For the text-containing cell, return its midpoint in [X, Y] coordinate format. 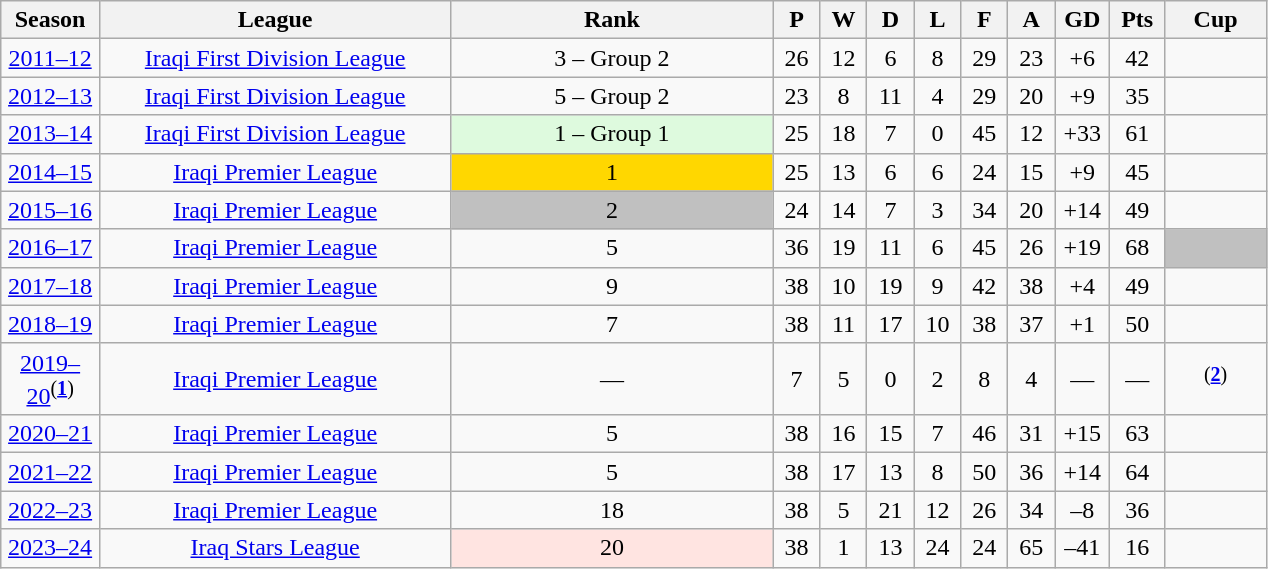
League [274, 20]
46 [984, 434]
+15 [1082, 434]
GD [1082, 20]
Rank [612, 20]
–41 [1082, 548]
(2) [1215, 379]
2016–17 [50, 248]
L [938, 20]
2012–13 [50, 96]
65 [1032, 548]
2023–24 [50, 548]
D [890, 20]
+1 [1082, 324]
2014–15 [50, 172]
Season [50, 20]
2013–14 [50, 134]
3 [938, 210]
68 [1137, 248]
2019–20(1) [50, 379]
2015–16 [50, 210]
2018–19 [50, 324]
37 [1032, 324]
2020–21 [50, 434]
64 [1137, 472]
35 [1137, 96]
P [796, 20]
+33 [1082, 134]
2022–23 [50, 510]
+19 [1082, 248]
Pts [1137, 20]
61 [1137, 134]
21 [890, 510]
14 [844, 210]
A [1032, 20]
Iraq Stars League [274, 548]
5 – Group 2 [612, 96]
2011–12 [50, 58]
3 – Group 2 [612, 58]
31 [1032, 434]
+6 [1082, 58]
Cup [1215, 20]
2021–22 [50, 472]
1 – Group 1 [612, 134]
W [844, 20]
2017–18 [50, 286]
63 [1137, 434]
+4 [1082, 286]
–8 [1082, 510]
F [984, 20]
